Output the [X, Y] coordinate of the center of the cell containing the given text.  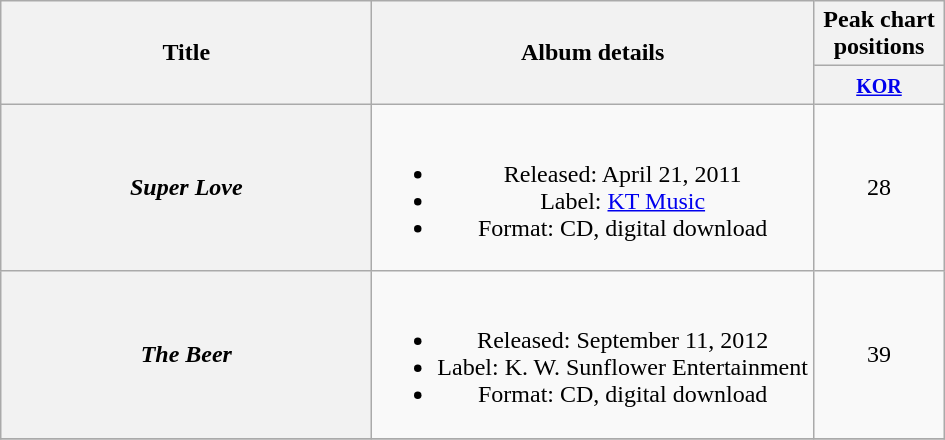
39 [878, 354]
The Beer [186, 354]
KOR [878, 85]
28 [878, 188]
Album details [593, 52]
Released: September 11, 2012Label: K. W. Sunflower EntertainmentFormat: CD, digital download [593, 354]
Peak chart positions [878, 34]
Title [186, 52]
Released: April 21, 2011Label: KT MusicFormat: CD, digital download [593, 188]
Super Love [186, 188]
